For the text-containing cell, return its midpoint in (X, Y) coordinate format. 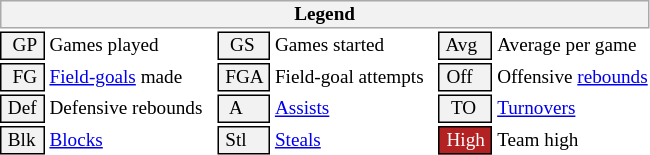
A (244, 108)
Avg (466, 46)
Def (22, 108)
Games started (354, 46)
High (466, 140)
Steals (354, 140)
Stl (244, 140)
Turnovers (573, 108)
TO (466, 108)
FGA (244, 77)
Blk (22, 140)
Legend (324, 14)
Average per game (573, 46)
FG (22, 77)
Games played (131, 46)
GS (244, 46)
Defensive rebounds (131, 108)
Blocks (131, 140)
Off (466, 77)
GP (22, 46)
Offensive rebounds (573, 77)
Assists (354, 108)
Field-goals made (131, 77)
Team high (573, 140)
Field-goal attempts (354, 77)
